Detect which cell encompasses the target text, then output its [X, Y] center coordinate. 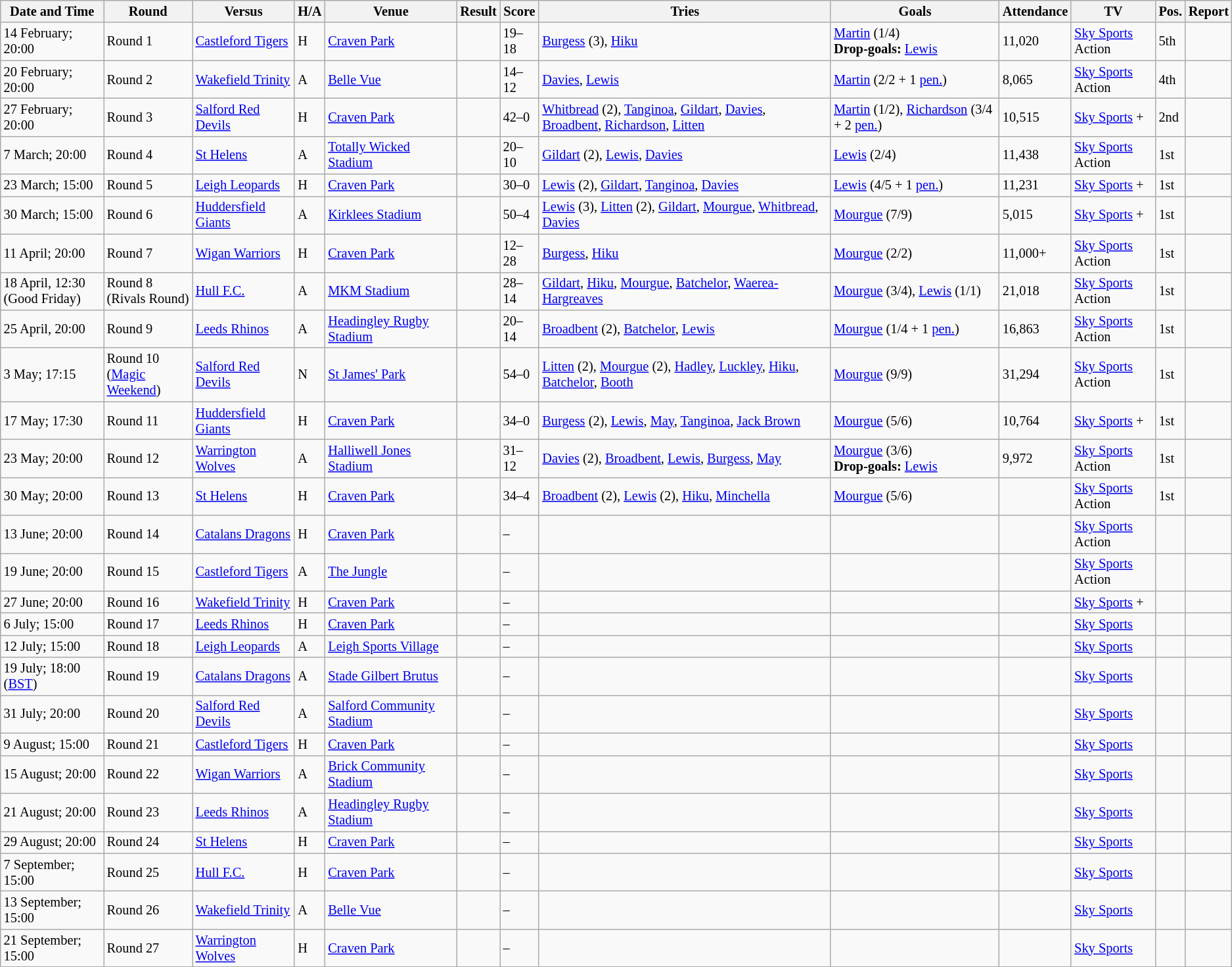
Martin (1/2), Richardson (3/4 + 2 pen.) [915, 117]
Round 23 [148, 812]
11,231 [1036, 185]
3 May; 17:15 [53, 375]
Totally Wicked Stadium [390, 155]
TV [1113, 11]
Broadbent (2), Lewis (2), Hiku, Minchella [685, 496]
31 July; 20:00 [53, 714]
13 September; 15:00 [53, 910]
Date and Time [53, 11]
St James' Park [390, 375]
6 July; 15:00 [53, 624]
The Jungle [390, 572]
Round 3 [148, 117]
Burgess, Hiku [685, 253]
11,000+ [1036, 253]
Versus [244, 11]
Round 27 [148, 948]
Round 1 [148, 41]
Round 24 [148, 842]
Davies (2), Broadbent, Lewis, Burgess, May [685, 458]
21 August; 20:00 [53, 812]
16,863 [1036, 329]
19 June; 20:00 [53, 572]
Round 14 [148, 534]
31,294 [1036, 375]
Attendance [1036, 11]
14–12 [520, 80]
5th [1171, 41]
9,972 [1036, 458]
Mourgue (3/6)Drop-goals: Lewis [915, 458]
Round 26 [148, 910]
9 August; 15:00 [53, 744]
Mourgue (2/2) [915, 253]
Mourgue (1/4 + 1 pen.) [915, 329]
Mourgue (7/9) [915, 215]
4th [1171, 80]
7 September; 15:00 [53, 872]
29 August; 20:00 [53, 842]
7 March; 20:00 [53, 155]
Round 9 [148, 329]
Leigh Sports Village [390, 646]
Round 10(Magic Weekend) [148, 375]
Round 2 [148, 80]
20–14 [520, 329]
Round 13 [148, 496]
30 March; 15:00 [53, 215]
8,065 [1036, 80]
27 February; 20:00 [53, 117]
10,764 [1036, 421]
Venue [390, 11]
17 May; 17:30 [53, 421]
27 June; 20:00 [53, 602]
Report [1209, 11]
Lewis (4/5 + 1 pen.) [915, 185]
Litten (2), Mourgue (2), Hadley, Luckley, Hiku, Batchelor, Booth [685, 375]
42–0 [520, 117]
Round 5 [148, 185]
N [309, 375]
Martin (2/2 + 1 pen.) [915, 80]
Round 6 [148, 215]
Round 20 [148, 714]
54–0 [520, 375]
Round 17 [148, 624]
20–10 [520, 155]
31–12 [520, 458]
Mourgue (3/4), Lewis (1/1) [915, 291]
Brick Community Stadium [390, 774]
Round 19 [148, 676]
34–0 [520, 421]
19 July; 18:00 (BST) [53, 676]
Round 4 [148, 155]
Round 25 [148, 872]
Whitbread (2), Tanginoa, Gildart, Davies, Broadbent, Richardson, Litten [685, 117]
Salford Community Stadium [390, 714]
Round [148, 11]
Halliwell Jones Stadium [390, 458]
10,515 [1036, 117]
28–14 [520, 291]
12–28 [520, 253]
34–4 [520, 496]
Round 16 [148, 602]
Mourgue (9/9) [915, 375]
23 March; 15:00 [53, 185]
18 April, 12:30(Good Friday) [53, 291]
Score [520, 11]
Goals [915, 11]
Round 15 [148, 572]
12 July; 15:00 [53, 646]
21 September; 15:00 [53, 948]
Gildart (2), Lewis, Davies [685, 155]
14 February; 20:00 [53, 41]
Gildart, Hiku, Mourgue, Batchelor, Waerea-Hargreaves [685, 291]
30–0 [520, 185]
50–4 [520, 215]
Tries [685, 11]
13 June; 20:00 [53, 534]
Lewis (2/4) [915, 155]
23 May; 20:00 [53, 458]
Broadbent (2), Batchelor, Lewis [685, 329]
11 April; 20:00 [53, 253]
MKM Stadium [390, 291]
11,020 [1036, 41]
Round 18 [148, 646]
Result [478, 11]
20 February; 20:00 [53, 80]
15 August; 20:00 [53, 774]
5,015 [1036, 215]
Stade Gilbert Brutus [390, 676]
Round 8(Rivals Round) [148, 291]
Round 22 [148, 774]
11,438 [1036, 155]
21,018 [1036, 291]
Pos. [1171, 11]
H/A [309, 11]
Martin (1/4)Drop-goals: Lewis [915, 41]
Round 7 [148, 253]
Round 21 [148, 744]
Round 12 [148, 458]
30 May; 20:00 [53, 496]
Lewis (3), Litten (2), Gildart, Mourgue, Whitbread, Davies [685, 215]
Round 11 [148, 421]
19–18 [520, 41]
25 April, 20:00 [53, 329]
2nd [1171, 117]
Davies, Lewis [685, 80]
Burgess (2), Lewis, May, Tanginoa, Jack Brown [685, 421]
Lewis (2), Gildart, Tanginoa, Davies [685, 185]
Burgess (3), Hiku [685, 41]
Kirklees Stadium [390, 215]
